Return (X, Y) of the center of cell containing provided text 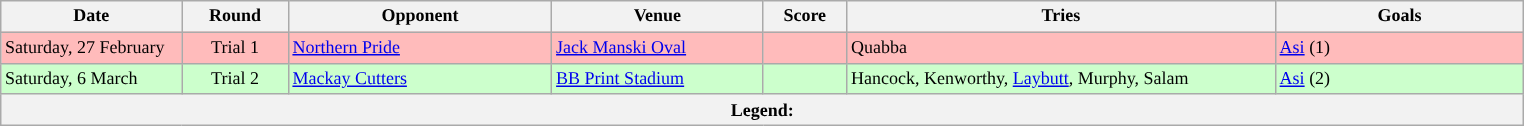
Opponent (420, 16)
Saturday, 27 February (92, 48)
Trial 1 (235, 48)
Quabba (1062, 48)
Jack Manski Oval (658, 48)
Tries (1062, 16)
Asi (2) (1400, 78)
Legend: (762, 110)
Trial 2 (235, 78)
Asi (1) (1400, 48)
Goals (1400, 16)
Hancock, Kenworthy, Laybutt, Murphy, Salam (1062, 78)
Saturday, 6 March (92, 78)
Northern Pride (420, 48)
Round (235, 16)
Score (805, 16)
Date (92, 16)
Mackay Cutters (420, 78)
Venue (658, 16)
BB Print Stadium (658, 78)
